For the text-containing cell, return its midpoint in (X, Y) coordinate format. 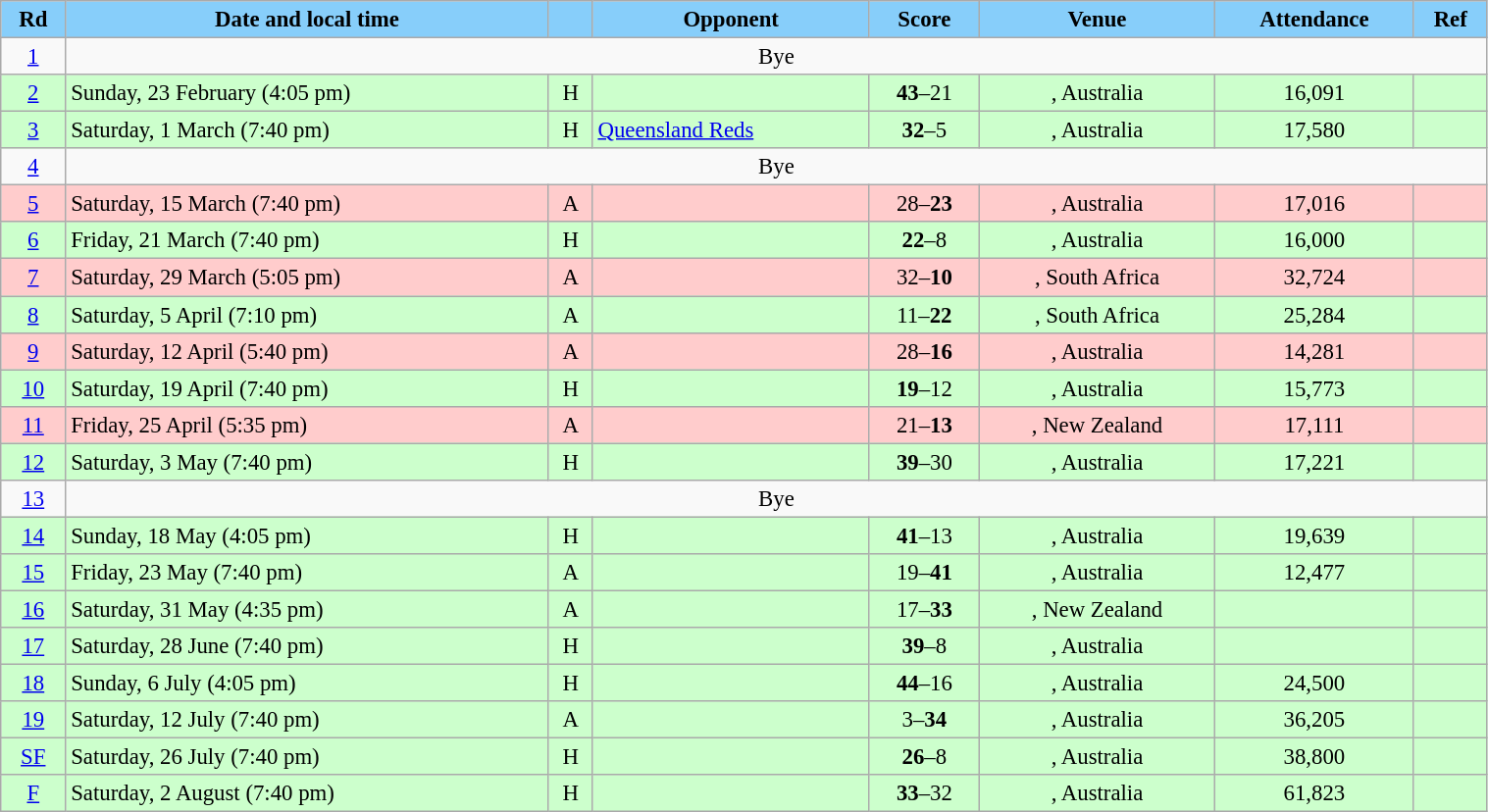
Queensland Reds (731, 130)
Friday, 21 March (7:40 pm) (307, 240)
19 (33, 720)
Saturday, 15 March (7:40 pm) (307, 204)
Saturday, 28 June (7:40 pm) (307, 646)
Ref (1450, 20)
16 (33, 609)
26–8 (924, 757)
3 (33, 130)
5 (33, 204)
7 (33, 278)
28–23 (924, 204)
61,823 (1314, 793)
12 (33, 462)
19–41 (924, 573)
Saturday, 3 May (7:40 pm) (307, 462)
SF (33, 757)
14,281 (1314, 351)
Saturday, 5 April (7:10 pm) (307, 315)
1 (33, 57)
Opponent (731, 20)
25,284 (1314, 315)
F (33, 793)
2 (33, 93)
Saturday, 1 March (7:40 pm) (307, 130)
Saturday, 2 August (7:40 pm) (307, 793)
6 (33, 240)
32–10 (924, 278)
Saturday, 26 July (7:40 pm) (307, 757)
16,000 (1314, 240)
24,500 (1314, 684)
8 (33, 315)
3–34 (924, 720)
Score (924, 20)
Sunday, 23 February (4:05 pm) (307, 93)
Venue (1098, 20)
Sunday, 18 May (4:05 pm) (307, 535)
13 (33, 499)
17,221 (1314, 462)
Sunday, 6 July (4:05 pm) (307, 684)
10 (33, 388)
21–13 (924, 425)
18 (33, 684)
38,800 (1314, 757)
14 (33, 535)
43–21 (924, 93)
22–8 (924, 240)
16,091 (1314, 93)
9 (33, 351)
Attendance (1314, 20)
12,477 (1314, 573)
4 (33, 167)
19,639 (1314, 535)
17,111 (1314, 425)
17,016 (1314, 204)
Saturday, 19 April (7:40 pm) (307, 388)
Saturday, 31 May (4:35 pm) (307, 609)
11–22 (924, 315)
28–16 (924, 351)
Saturday, 12 April (5:40 pm) (307, 351)
Friday, 25 April (5:35 pm) (307, 425)
32–5 (924, 130)
32,724 (1314, 278)
39–30 (924, 462)
33–32 (924, 793)
Saturday, 29 March (5:05 pm) (307, 278)
41–13 (924, 535)
11 (33, 425)
17–33 (924, 609)
44–16 (924, 684)
17 (33, 646)
19–12 (924, 388)
36,205 (1314, 720)
17,580 (1314, 130)
15 (33, 573)
Saturday, 12 July (7:40 pm) (307, 720)
39–8 (924, 646)
Friday, 23 May (7:40 pm) (307, 573)
Date and local time (307, 20)
15,773 (1314, 388)
Rd (33, 20)
